Capture the cell that displays the provided text and extract its (x, y) central coordinate. 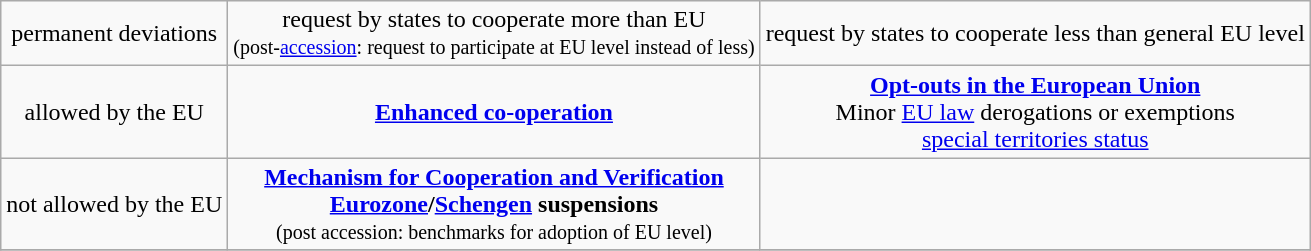
Mechanism for Cooperation and VerificationEurozone/Schengen suspensions(post accession: benchmarks for adoption of EU level) (494, 204)
request by states to cooperate less than general EU level (1035, 34)
permanent deviations (114, 34)
Enhanced co-operation (494, 112)
allowed by the EU (114, 112)
Opt-outs in the European UnionMinor EU law derogations or exemptionsspecial territories status (1035, 112)
request by states to cooperate more than EU(post-accession: request to participate at EU level instead of less) (494, 34)
not allowed by the EU (114, 204)
